For the text-containing cell, return its midpoint in [x, y] coordinate format. 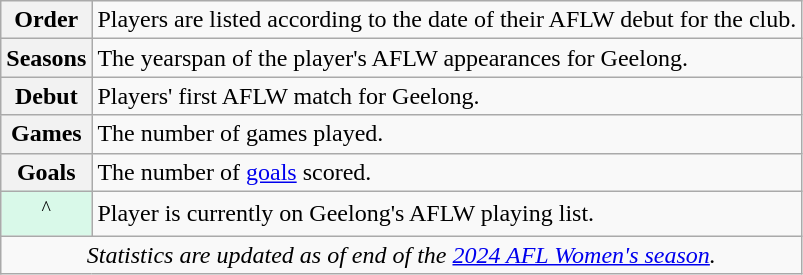
Seasons [46, 58]
Statistics are updated as of end of the 2024 AFL Women's season. [402, 255]
Order [46, 20]
The number of games played. [447, 134]
The number of goals scored. [447, 172]
Player is currently on Geelong's AFLW playing list. [447, 214]
The yearspan of the player's AFLW appearances for Geelong. [447, 58]
^ [46, 214]
Games [46, 134]
Players are listed according to the date of their AFLW debut for the club. [447, 20]
Goals [46, 172]
Players' first AFLW match for Geelong. [447, 96]
Debut [46, 96]
